Capture the cell that displays the provided text and extract its [x, y] central coordinate. 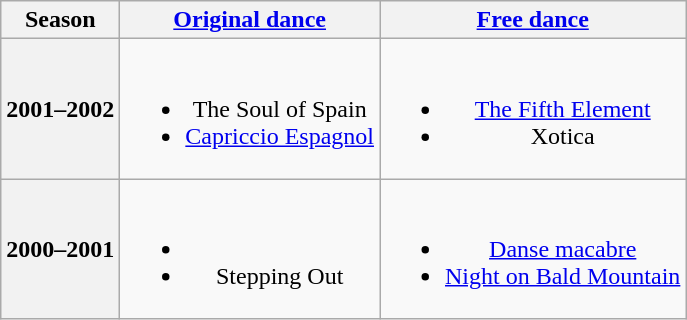
Danse macabre Night on Bald Mountain [533, 249]
Stepping Out [250, 249]
2000–2001 [60, 249]
Original dance [250, 20]
Free dance [533, 20]
The Soul of Spain Capriccio Espagnol [250, 109]
The Fifth Element Xotica [533, 109]
Season [60, 20]
2001–2002 [60, 109]
